Identify which cell holds the provided text, then report its [X, Y] central coordinate. 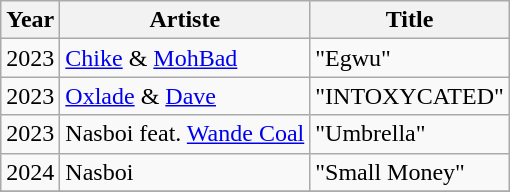
"Umbrella" [410, 134]
Nasboi [185, 172]
Chike & MohBad [185, 58]
Artiste [185, 20]
"Small Money" [410, 172]
Oxlade & Dave [185, 96]
"INTOXYCATED" [410, 96]
Year [30, 20]
"Egwu" [410, 58]
Nasboi feat. Wande Coal [185, 134]
Title [410, 20]
2024 [30, 172]
